Provide the (x, y) coordinate of the cell's center where the given text is located.  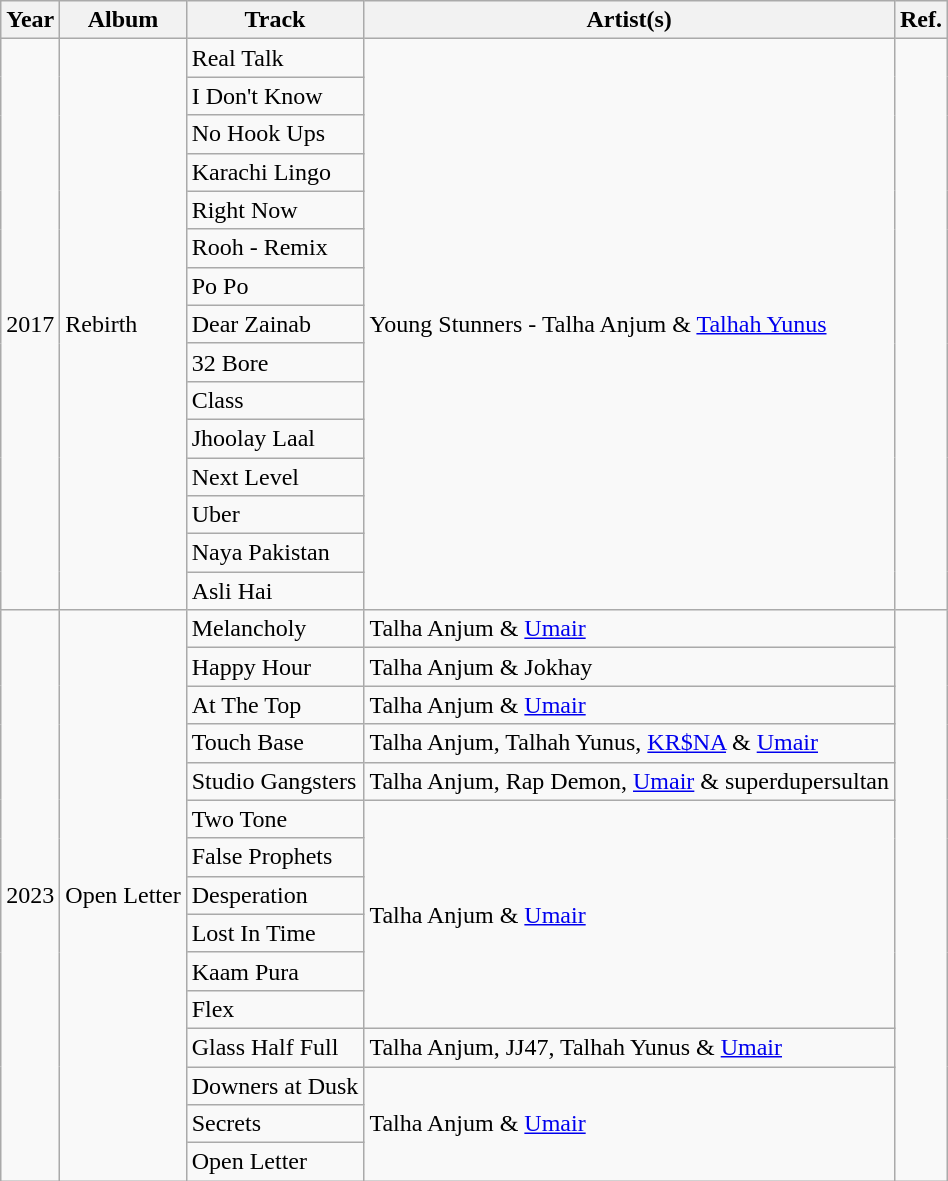
Year (30, 20)
No Hook Ups (275, 134)
Dear Zainab (275, 324)
Asli Hai (275, 591)
Real Talk (275, 58)
Album (123, 20)
Jhoolay Laal (275, 438)
Glass Half Full (275, 1047)
Class (275, 400)
Kaam Pura (275, 971)
Lost In Time (275, 933)
Talha Anjum, Talhah Yunus, KR$NA & Umair (630, 743)
Two Tone (275, 819)
Young Stunners - Talha Anjum & Talhah Yunus (630, 324)
At The Top (275, 705)
Talha Anjum & Jokhay (630, 667)
Ref. (920, 20)
Talha Anjum, JJ47, Talhah Yunus & Umair (630, 1047)
Naya Pakistan (275, 553)
Rooh - Remix (275, 248)
Flex (275, 1009)
Melancholy (275, 629)
Track (275, 20)
Next Level (275, 477)
Talha Anjum, Rap Demon, Umair & superdupersultan (630, 781)
Po Po (275, 286)
Secrets (275, 1124)
Artist(s) (630, 20)
Studio Gangsters (275, 781)
Desperation (275, 895)
Rebirth (123, 324)
Uber (275, 515)
Downers at Dusk (275, 1085)
Karachi Lingo (275, 172)
Right Now (275, 210)
32 Bore (275, 362)
Touch Base (275, 743)
2017 (30, 324)
I Don't Know (275, 96)
2023 (30, 896)
False Prophets (275, 857)
Happy Hour (275, 667)
